Scan for the cell matching the given text and deliver its [x, y] coordinate at center. 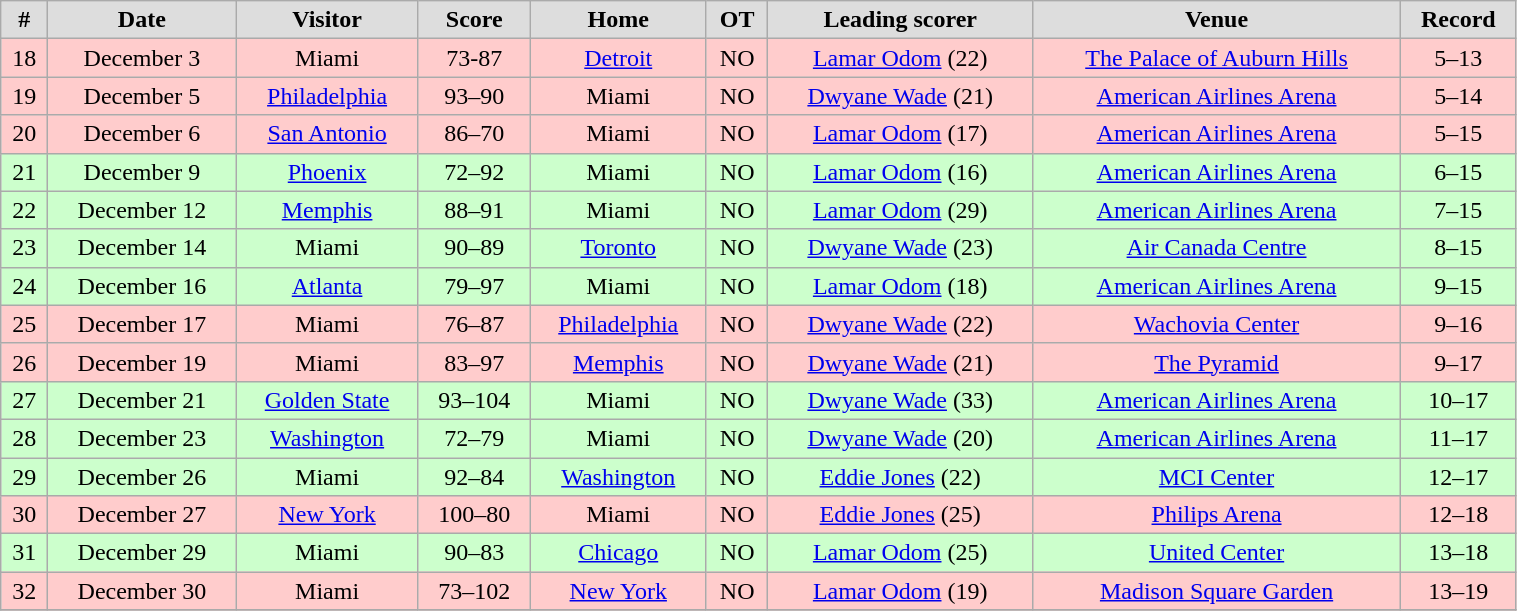
Eddie Jones (22) [900, 477]
Visitor [328, 20]
The Palace of Auburn Hills [1216, 58]
9–16 [1458, 324]
6–15 [1458, 172]
Philips Arena [1216, 515]
9–17 [1458, 362]
OT [737, 20]
Dwyane Wade (23) [900, 248]
Detroit [618, 58]
30 [24, 515]
88–91 [474, 210]
8–15 [1458, 248]
Wachovia Center [1216, 324]
18 [24, 58]
Lamar Odom (25) [900, 553]
5–15 [1458, 134]
Venue [1216, 20]
76–87 [474, 324]
Phoenix [328, 172]
Date [142, 20]
December 3 [142, 58]
Lamar Odom (19) [900, 591]
December 5 [142, 96]
December 27 [142, 515]
December 21 [142, 400]
Toronto [618, 248]
93–90 [474, 96]
28 [24, 438]
Leading scorer [900, 20]
Lamar Odom (29) [900, 210]
Eddie Jones (25) [900, 515]
Score [474, 20]
Air Canada Centre [1216, 248]
90–83 [474, 553]
Atlanta [328, 286]
Lamar Odom (18) [900, 286]
29 [24, 477]
5–14 [1458, 96]
12–18 [1458, 515]
United Center [1216, 553]
Lamar Odom (17) [900, 134]
December 6 [142, 134]
MCI Center [1216, 477]
27 [24, 400]
Golden State [328, 400]
32 [24, 591]
24 [24, 286]
92–84 [474, 477]
93–104 [474, 400]
100–80 [474, 515]
December 30 [142, 591]
25 [24, 324]
7–15 [1458, 210]
December 9 [142, 172]
# [24, 20]
Dwyane Wade (20) [900, 438]
83–97 [474, 362]
23 [24, 248]
December 29 [142, 553]
79–97 [474, 286]
Dwyane Wade (33) [900, 400]
Dwyane Wade (22) [900, 324]
The Pyramid [1216, 362]
86–70 [474, 134]
10–17 [1458, 400]
12–17 [1458, 477]
December 17 [142, 324]
90–89 [474, 248]
Chicago [618, 553]
Home [618, 20]
December 19 [142, 362]
21 [24, 172]
72–79 [474, 438]
72–92 [474, 172]
13–19 [1458, 591]
December 16 [142, 286]
13–18 [1458, 553]
December 14 [142, 248]
Lamar Odom (16) [900, 172]
San Antonio [328, 134]
20 [24, 134]
Record [1458, 20]
73-87 [474, 58]
31 [24, 553]
22 [24, 210]
19 [24, 96]
Lamar Odom (22) [900, 58]
5–13 [1458, 58]
11–17 [1458, 438]
Madison Square Garden [1216, 591]
December 26 [142, 477]
December 12 [142, 210]
December 23 [142, 438]
73–102 [474, 591]
26 [24, 362]
9–15 [1458, 286]
